Locate the cell with the specified text and output its (x, y) center coordinate. 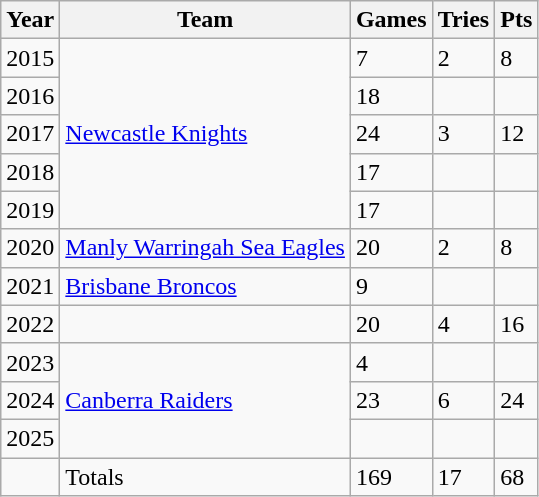
68 (516, 477)
18 (391, 96)
2024 (30, 400)
23 (391, 400)
2025 (30, 438)
2017 (30, 134)
Manly Warringah Sea Eagles (206, 248)
7 (391, 58)
Tries (464, 20)
Year (30, 20)
2022 (30, 324)
2018 (30, 172)
2021 (30, 286)
Team (206, 20)
3 (464, 134)
12 (516, 134)
2016 (30, 96)
Totals (206, 477)
6 (464, 400)
2019 (30, 210)
Games (391, 20)
169 (391, 477)
Pts (516, 20)
2015 (30, 58)
2023 (30, 362)
16 (516, 324)
Newcastle Knights (206, 134)
9 (391, 286)
2020 (30, 248)
Canberra Raiders (206, 400)
Brisbane Broncos (206, 286)
